Capture the cell that displays the provided text and extract its (x, y) central coordinate. 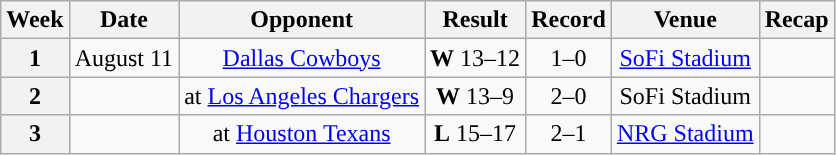
at Los Angeles Chargers (302, 96)
August 11 (124, 58)
2–1 (569, 134)
W 13–9 (476, 96)
W 13–12 (476, 58)
Opponent (302, 20)
2 (35, 96)
Week (35, 20)
Dallas Cowboys (302, 58)
at Houston Texans (302, 134)
Recap (796, 20)
Result (476, 20)
1–0 (569, 58)
L 15–17 (476, 134)
2–0 (569, 96)
1 (35, 58)
NRG Stadium (685, 134)
Venue (685, 20)
3 (35, 134)
Record (569, 20)
Date (124, 20)
